Capture the cell that displays the provided text and extract its [X, Y] central coordinate. 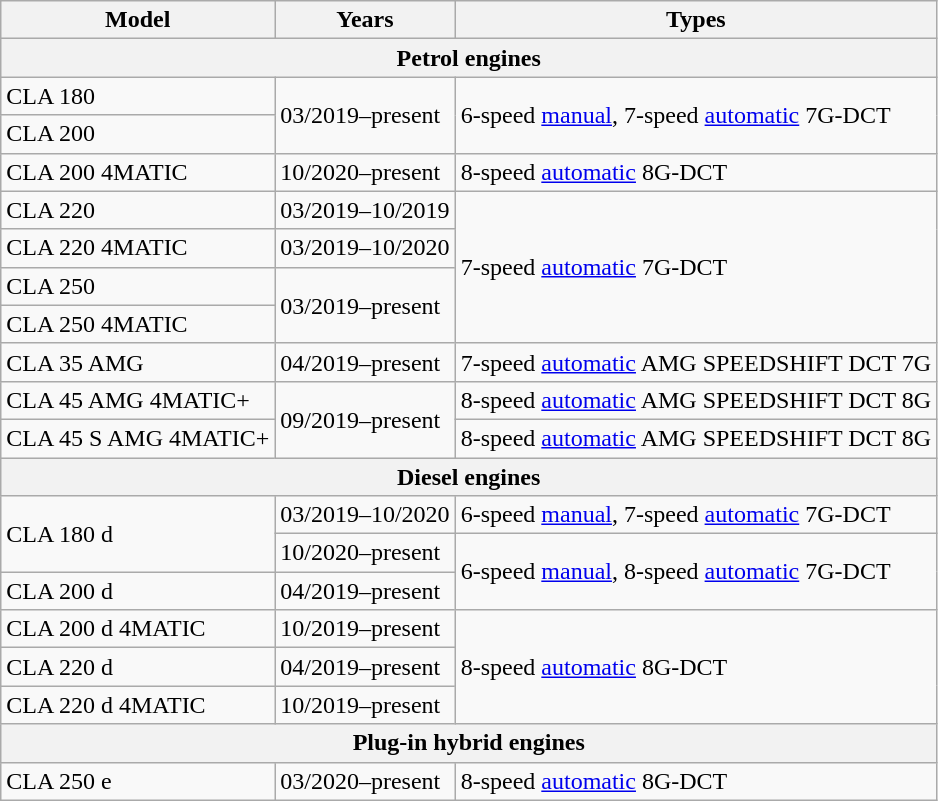
6-speed manual, 8-speed automatic 7G-DCT [696, 572]
Petrol engines [469, 58]
CLA 200 d 4MATIC [138, 629]
CLA 250 4MATIC [138, 324]
CLA 220 [138, 210]
CLA 180 [138, 96]
09/2019–present [365, 419]
CLA 35 AMG [138, 362]
CLA 200 [138, 134]
CLA 200 d [138, 591]
CLA 220 d 4MATIC [138, 705]
CLA 45 S AMG 4MATIC+ [138, 438]
7-speed automatic 7G-DCT [696, 267]
Model [138, 20]
CLA 180 d [138, 534]
Diesel engines [469, 477]
CLA 220 4MATIC [138, 248]
CLA 220 d [138, 667]
CLA 200 4MATIC [138, 172]
03/2020–present [365, 781]
Years [365, 20]
03/2019–10/2019 [365, 210]
CLA 250 [138, 286]
Plug-in hybrid engines [469, 743]
Types [696, 20]
CLA 250 e [138, 781]
7-speed automatic AMG SPEEDSHIFT DCT 7G [696, 362]
CLA 45 AMG 4MATIC+ [138, 400]
